Detect which cell encompasses the target text, then output its (x, y) center coordinate. 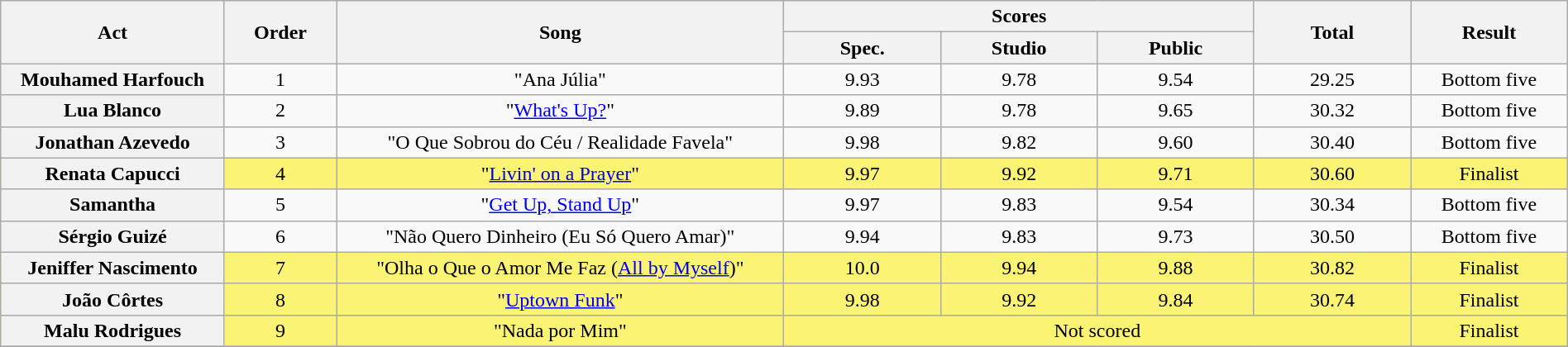
8 (280, 299)
9.84 (1176, 299)
9.71 (1176, 173)
9.65 (1176, 111)
"Uptown Funk" (561, 299)
"Get Up, Stand Up" (561, 205)
30.74 (1331, 299)
Order (280, 32)
Studio (1019, 48)
4 (280, 173)
"Livin' on a Prayer" (561, 173)
10.0 (862, 268)
6 (280, 236)
Samantha (112, 205)
30.40 (1331, 142)
"Olha o Que o Amor Me Faz (All by Myself)" (561, 268)
Renata Capucci (112, 173)
30.34 (1331, 205)
9.60 (1176, 142)
9.82 (1019, 142)
9.89 (862, 111)
Sérgio Guizé (112, 236)
30.50 (1331, 236)
"Nada por Mim" (561, 330)
Act (112, 32)
Public (1176, 48)
1 (280, 79)
"Ana Júlia" (561, 79)
9.73 (1176, 236)
"What's Up?" (561, 111)
9.93 (862, 79)
João Côrtes (112, 299)
Mouhamed Harfouch (112, 79)
"Não Quero Dinheiro (Eu Só Quero Amar)" (561, 236)
3 (280, 142)
30.60 (1331, 173)
5 (280, 205)
7 (280, 268)
Lua Blanco (112, 111)
Not scored (1097, 330)
Spec. (862, 48)
Jeniffer Nascimento (112, 268)
Song (561, 32)
9 (280, 330)
Total (1331, 32)
30.82 (1331, 268)
Scores (1019, 17)
Jonathan Azevedo (112, 142)
Result (1489, 32)
Malu Rodrigues (112, 330)
2 (280, 111)
30.32 (1331, 111)
29.25 (1331, 79)
9.88 (1176, 268)
"O Que Sobrou do Céu / Realidade Favela" (561, 142)
